Return the (X, Y) coordinate for the center point of the cell that contains the specified text.  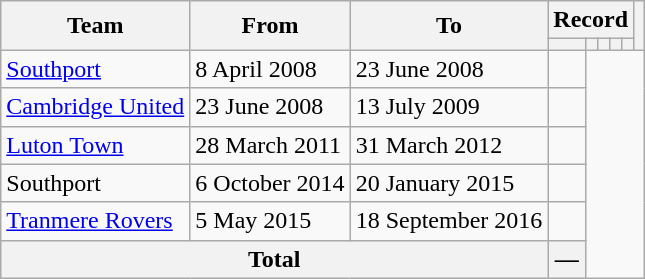
20 January 2015 (449, 183)
28 March 2011 (270, 145)
Record (591, 20)
18 September 2016 (449, 221)
Total (274, 259)
Cambridge United (96, 107)
— (567, 259)
6 October 2014 (270, 183)
From (270, 26)
Team (96, 26)
13 July 2009 (449, 107)
Tranmere Rovers (96, 221)
Luton Town (96, 145)
8 April 2008 (270, 69)
To (449, 26)
5 May 2015 (270, 221)
31 March 2012 (449, 145)
